Identify which cell holds the provided text, then report its [x, y] central coordinate. 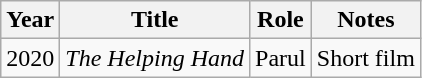
Role [281, 20]
Title [155, 20]
The Helping Hand [155, 58]
Notes [366, 20]
Parul [281, 58]
Short film [366, 58]
Year [30, 20]
2020 [30, 58]
